Identify which cell holds the provided text, then report its [x, y] central coordinate. 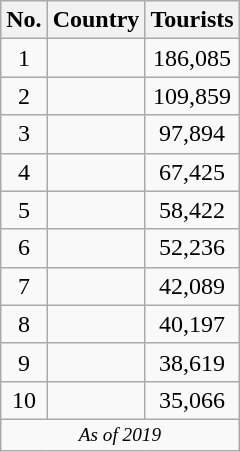
8 [24, 324]
9 [24, 362]
109,859 [192, 96]
10 [24, 400]
Country [96, 20]
6 [24, 248]
Tourists [192, 20]
5 [24, 210]
52,236 [192, 248]
No. [24, 20]
40,197 [192, 324]
42,089 [192, 286]
4 [24, 172]
As of 2019 [120, 435]
1 [24, 58]
38,619 [192, 362]
186,085 [192, 58]
67,425 [192, 172]
58,422 [192, 210]
97,894 [192, 134]
7 [24, 286]
35,066 [192, 400]
2 [24, 96]
3 [24, 134]
